Identify which cell holds the provided text, then report its [X, Y] central coordinate. 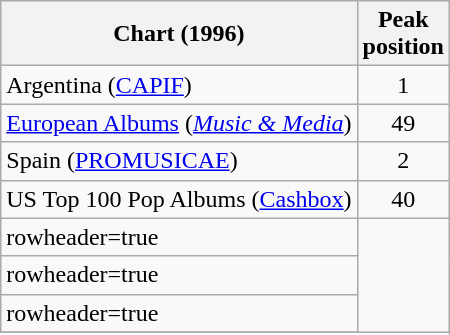
49 [403, 123]
Argentina (CAPIF) [179, 85]
1 [403, 85]
Chart (1996) [179, 34]
2 [403, 161]
Peakposition [403, 34]
US Top 100 Pop Albums (Cashbox) [179, 199]
European Albums (Music & Media) [179, 123]
40 [403, 199]
Spain (PROMUSICAE) [179, 161]
